For the text-containing cell, return its midpoint in [x, y] coordinate format. 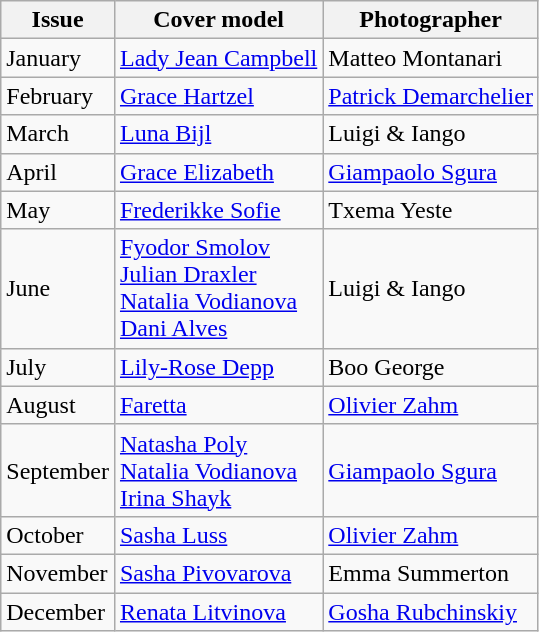
Matteo Montanari [431, 58]
Grace Elizabeth [218, 172]
Sasha Luss [218, 535]
Frederikke Sofie [218, 210]
February [58, 96]
June [58, 288]
Txema Yeste [431, 210]
April [58, 172]
Faretta [218, 405]
Gosha Rubchinskiy [431, 611]
May [58, 210]
Emma Summerton [431, 573]
Renata Litvinova [218, 611]
Sasha Pivovarova [218, 573]
Lady Jean Campbell [218, 58]
Luna Bijl [218, 134]
March [58, 134]
July [58, 367]
Issue [58, 20]
Fyodor SmolovJulian DraxlerNatalia VodianovaDani Alves [218, 288]
December [58, 611]
Cover model [218, 20]
November [58, 573]
Lily-Rose Depp [218, 367]
Grace Hartzel [218, 96]
January [58, 58]
September [58, 470]
October [58, 535]
Natasha PolyNatalia VodianovaIrina Shayk [218, 470]
Photographer [431, 20]
August [58, 405]
Boo George [431, 367]
Patrick Demarchelier [431, 96]
